Search for the cell housing the specified text and yield its (X, Y) center coordinate. 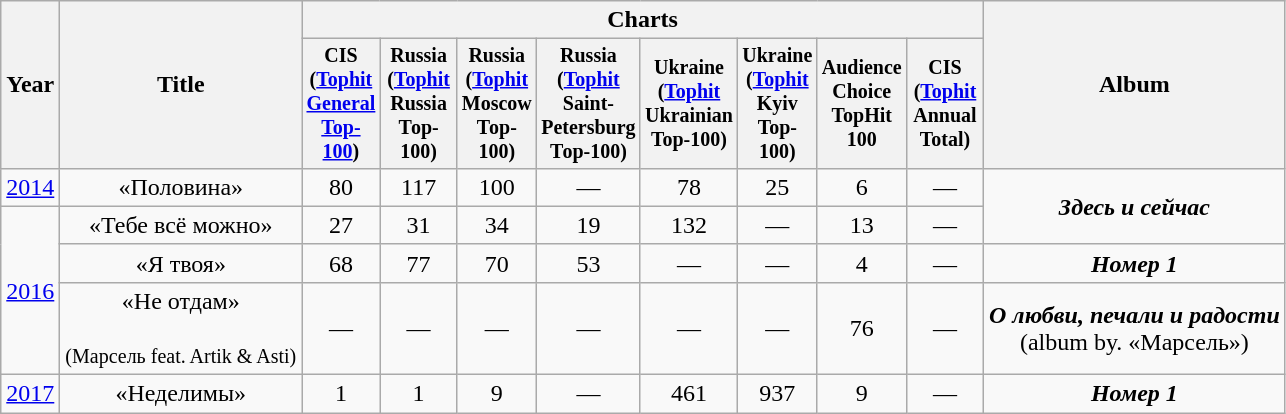
2014 (30, 187)
2016 (30, 290)
«Неделимы» (181, 394)
Russia (Tophit Saint-Petersburg Тоp-100) (588, 104)
77 (418, 263)
80 (341, 187)
132 (688, 225)
70 (496, 263)
6 (862, 187)
Audience Choice TopHit 100 (862, 104)
2017 (30, 394)
76 (862, 328)
Ukraine (Tophit Ukrainian Top-100) (688, 104)
«Половина» (181, 187)
117 (418, 187)
«Не отдам»(Марсель feat. Artik & Asti) (181, 328)
19 (588, 225)
31 (418, 225)
Ukraine (Tophit Kyiv Top-100) (778, 104)
4 (862, 263)
Charts (643, 20)
CIS (Tophit General Top-100) (341, 104)
«Я твоя» (181, 263)
461 (688, 394)
О любви, печали и радости(album by. «Марсель») (1134, 328)
CIS (Tophit Annual Total) (944, 104)
Album (1134, 85)
53 (588, 263)
25 (778, 187)
«Тебе всё можно» (181, 225)
78 (688, 187)
937 (778, 394)
Title (181, 85)
68 (341, 263)
13 (862, 225)
Здесь и сейчас (1134, 206)
100 (496, 187)
Russia (Tophit Russia Тоp-100) (418, 104)
27 (341, 225)
34 (496, 225)
Year (30, 85)
Russia (Tophit Moscow Тоp-100) (496, 104)
